Extract the (X, Y) coordinate from the center of the cell holding the provided text.  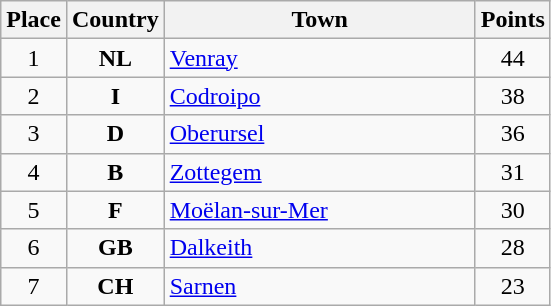
Town (320, 20)
7 (34, 286)
Venray (320, 58)
6 (34, 248)
D (115, 134)
3 (34, 134)
23 (512, 286)
31 (512, 172)
Points (512, 20)
Country (115, 20)
Codroipo (320, 96)
I (115, 96)
4 (34, 172)
Oberursel (320, 134)
Moëlan-sur-Mer (320, 210)
36 (512, 134)
1 (34, 58)
GB (115, 248)
NL (115, 58)
2 (34, 96)
28 (512, 248)
Zottegem (320, 172)
F (115, 210)
30 (512, 210)
44 (512, 58)
Sarnen (320, 286)
Place (34, 20)
Dalkeith (320, 248)
B (115, 172)
5 (34, 210)
CH (115, 286)
38 (512, 96)
